Return the (X, Y) coordinate for the center point of the cell that contains the specified text.  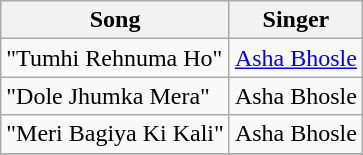
"Meri Bagiya Ki Kali" (116, 134)
Song (116, 20)
"Dole Jhumka Mera" (116, 96)
"Tumhi Rehnuma Ho" (116, 58)
Singer (296, 20)
